Pinpoint the cell where the given text exists, returning its [x, y] midpoint coordinate. 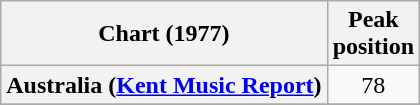
78 [373, 85]
Peakposition [373, 34]
Australia (Kent Music Report) [164, 85]
Chart (1977) [164, 34]
